Extract the (X, Y) coordinate from the center of the cell holding the provided text.  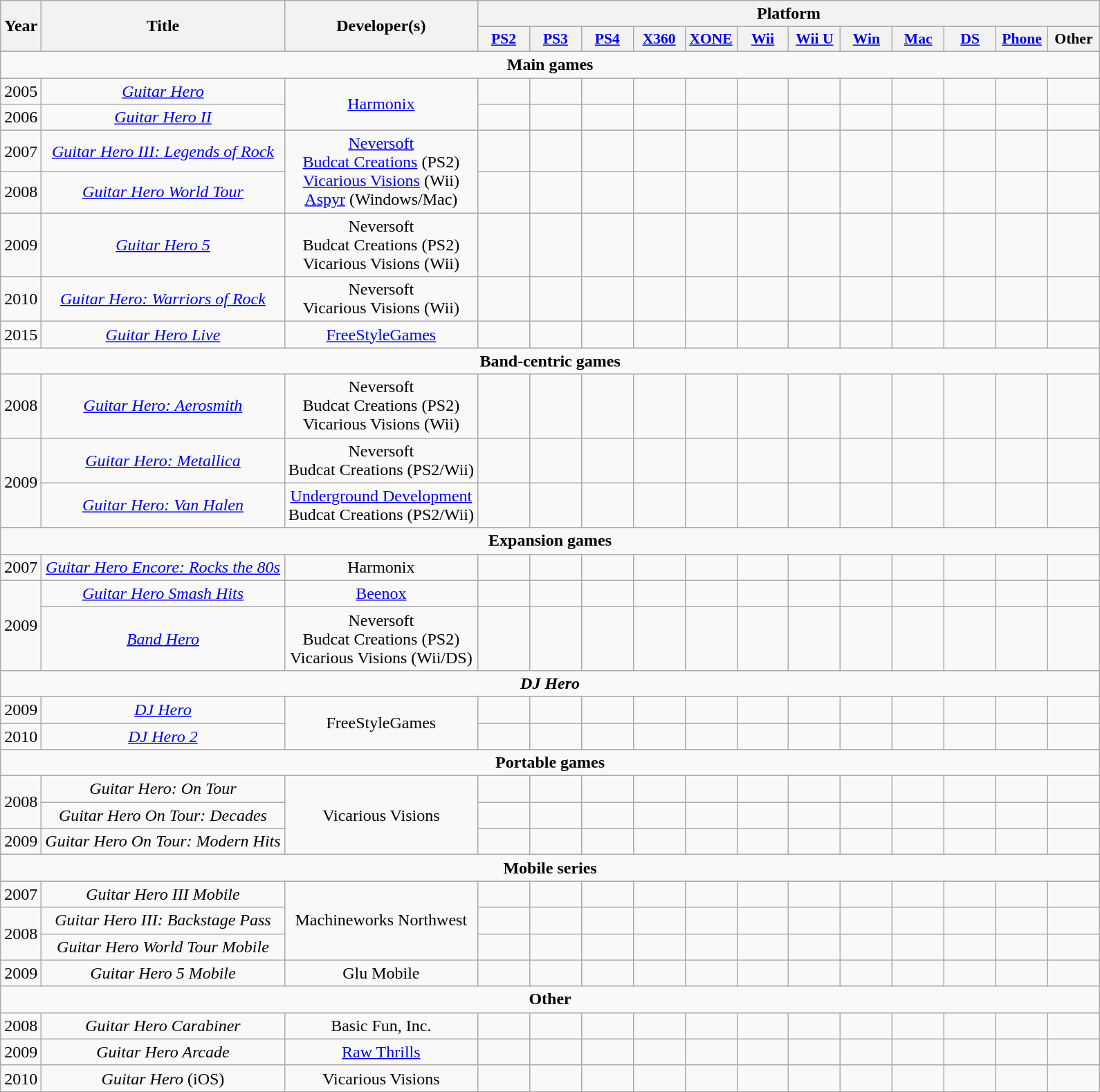
2015 (21, 335)
Guitar Hero: On Tour (163, 789)
Underground DevelopmentBudcat Creations (PS2/Wii) (381, 505)
Main games (551, 64)
X360 (659, 39)
Mobile series (551, 868)
Guitar Hero World Tour (163, 192)
Guitar Hero: Aerosmith (163, 406)
2006 (21, 118)
NeversoftBudcat Creations (PS2)Vicarious Visions (Wii)Aspyr (Windows/Mac) (381, 172)
Phone (1023, 39)
Portable games (551, 763)
Guitar Hero III: Legends of Rock (163, 151)
PS2 (504, 39)
NeversoftVicarious Visions (Wii) (381, 299)
Guitar Hero Encore: Rocks the 80s (163, 567)
Year (21, 26)
Expansion games (551, 541)
Guitar Hero III: Backstage Pass (163, 920)
Machineworks Northwest (381, 920)
Guitar Hero On Tour: Decades (163, 815)
Title (163, 26)
Guitar Hero III Mobile (163, 894)
Guitar Hero Smash Hits (163, 593)
Guitar Hero: Metallica (163, 461)
Wii U (815, 39)
Developer(s) (381, 26)
Band-centric games (551, 361)
Guitar Hero: Van Halen (163, 505)
Beenox (381, 593)
Guitar Hero World Tour Mobile (163, 947)
Guitar Hero: Warriors of Rock (163, 299)
Guitar Hero (163, 91)
Guitar Hero On Tour: Modern Hits (163, 842)
PS4 (607, 39)
Guitar Hero (iOS) (163, 1078)
PS3 (555, 39)
Basic Fun, Inc. (381, 1026)
2005 (21, 91)
Guitar Hero 5 Mobile (163, 973)
Guitar Hero Arcade (163, 1052)
XONE (711, 39)
NeversoftBudcat Creations (PS2/Wii) (381, 461)
Guitar Hero 5 (163, 245)
Platform (789, 14)
Wii (762, 39)
Guitar Hero Live (163, 335)
Glu Mobile (381, 973)
Mac (919, 39)
Guitar Hero II (163, 118)
Guitar Hero Carabiner (163, 1026)
DJ Hero 2 (163, 737)
Band Hero (163, 638)
DS (970, 39)
Win (866, 39)
NeversoftBudcat Creations (PS2)Vicarious Visions (Wii/DS) (381, 638)
Raw Thrills (381, 1052)
